Pinpoint the cell where the given text exists, returning its [x, y] midpoint coordinate. 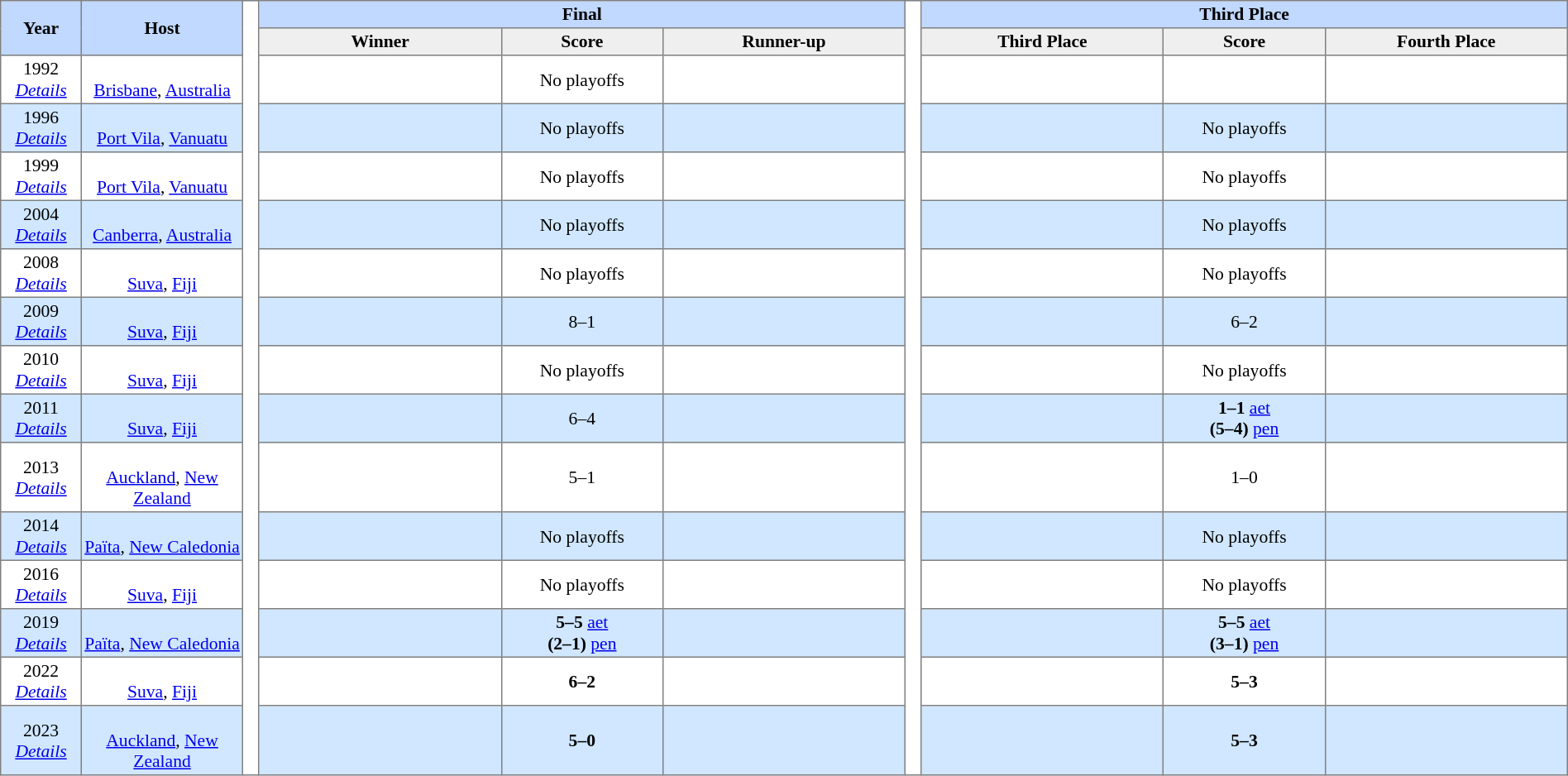
Brisbane, Australia [162, 79]
2008Details [41, 273]
1–1 aet (5–4) pen [1244, 418]
Runner-up [784, 41]
5–5 aet (2–1) pen [582, 633]
2004Details [41, 224]
8–1 [582, 321]
Year [41, 28]
2014Details [41, 536]
1–0 [1244, 477]
Fourth Place [1446, 41]
2019Details [41, 633]
Winner [380, 41]
1999Details [41, 176]
2011Details [41, 418]
2016Details [41, 584]
5–5 aet (3–1) pen [1244, 633]
1992Details [41, 79]
Final [582, 15]
6–4 [582, 418]
5–0 [582, 740]
2009Details [41, 321]
Host [162, 28]
Canberra, Australia [162, 224]
1996Details [41, 127]
2010Details [41, 370]
2023Details [41, 740]
2013Details [41, 477]
5–1 [582, 477]
2022Details [41, 681]
